Identify which cell holds the provided text, then report its [x, y] central coordinate. 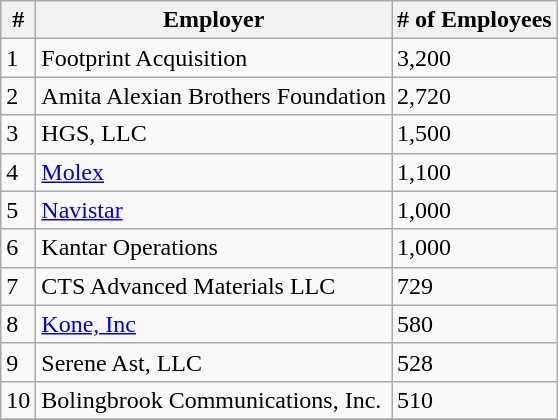
1,100 [475, 172]
9 [18, 362]
6 [18, 248]
10 [18, 400]
8 [18, 324]
3 [18, 134]
729 [475, 286]
4 [18, 172]
# [18, 20]
580 [475, 324]
Bolingbrook Communications, Inc. [214, 400]
1,500 [475, 134]
HGS, LLC [214, 134]
2 [18, 96]
1 [18, 58]
2,720 [475, 96]
3,200 [475, 58]
510 [475, 400]
528 [475, 362]
7 [18, 286]
Navistar [214, 210]
CTS Advanced Materials LLC [214, 286]
Amita Alexian Brothers Foundation [214, 96]
Footprint Acquisition [214, 58]
Kone, Inc [214, 324]
# of Employees [475, 20]
Employer [214, 20]
Molex [214, 172]
5 [18, 210]
Kantar Operations [214, 248]
Serene Ast, LLC [214, 362]
